Detect which cell encompasses the target text, then output its [X, Y] center coordinate. 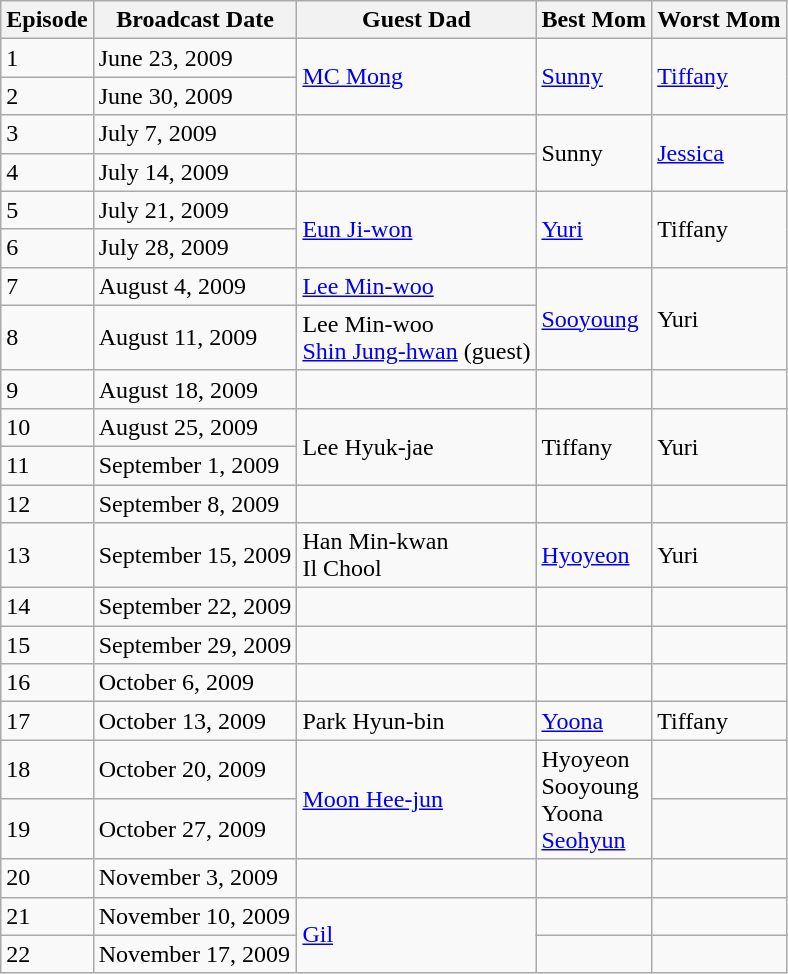
11 [47, 465]
5 [47, 210]
HyoyeonSooyoungYoonaSeohyun [594, 800]
Yoona [594, 721]
October 13, 2009 [195, 721]
October 6, 2009 [195, 683]
18 [47, 770]
Gil [416, 935]
September 8, 2009 [195, 503]
September 1, 2009 [195, 465]
August 11, 2009 [195, 338]
10 [47, 427]
July 7, 2009 [195, 134]
21 [47, 916]
August 4, 2009 [195, 286]
9 [47, 389]
Hyoyeon [594, 556]
November 3, 2009 [195, 878]
Moon Hee-jun [416, 800]
1 [47, 58]
Sooyoung [594, 318]
October 27, 2009 [195, 829]
June 23, 2009 [195, 58]
Han Min-kwanIl Chool [416, 556]
September 29, 2009 [195, 645]
September 22, 2009 [195, 607]
August 18, 2009 [195, 389]
19 [47, 829]
4 [47, 172]
17 [47, 721]
6 [47, 248]
July 28, 2009 [195, 248]
15 [47, 645]
Lee Min-woo [416, 286]
Broadcast Date [195, 20]
July 21, 2009 [195, 210]
Eun Ji-won [416, 229]
August 25, 2009 [195, 427]
Jessica [719, 153]
November 17, 2009 [195, 954]
8 [47, 338]
Worst Mom [719, 20]
Lee Min-wooShin Jung-hwan (guest) [416, 338]
14 [47, 607]
Episode [47, 20]
October 20, 2009 [195, 770]
July 14, 2009 [195, 172]
Guest Dad [416, 20]
3 [47, 134]
16 [47, 683]
2 [47, 96]
November 10, 2009 [195, 916]
September 15, 2009 [195, 556]
June 30, 2009 [195, 96]
22 [47, 954]
Park Hyun-bin [416, 721]
Lee Hyuk-jae [416, 446]
20 [47, 878]
7 [47, 286]
13 [47, 556]
12 [47, 503]
Best Mom [594, 20]
MC Mong [416, 77]
